For the text-containing cell, return its midpoint in [x, y] coordinate format. 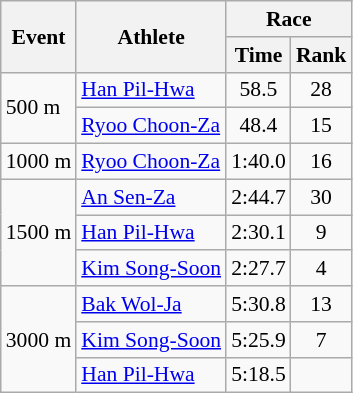
2:30.1 [258, 233]
4 [322, 269]
9 [322, 233]
58.5 [258, 90]
28 [322, 90]
1000 m [38, 162]
Bak Wol-Ja [151, 304]
Race [288, 19]
7 [322, 340]
30 [322, 197]
1:40.0 [258, 162]
2:27.7 [258, 269]
2:44.7 [258, 197]
5:30.8 [258, 304]
5:18.5 [258, 375]
16 [322, 162]
Rank [322, 55]
13 [322, 304]
500 m [38, 108]
3000 m [38, 340]
Athlete [151, 36]
48.4 [258, 126]
15 [322, 126]
Time [258, 55]
Event [38, 36]
1500 m [38, 232]
An Sen-Za [151, 197]
5:25.9 [258, 340]
